Output the (x, y) coordinate of the center of the cell containing the given text.  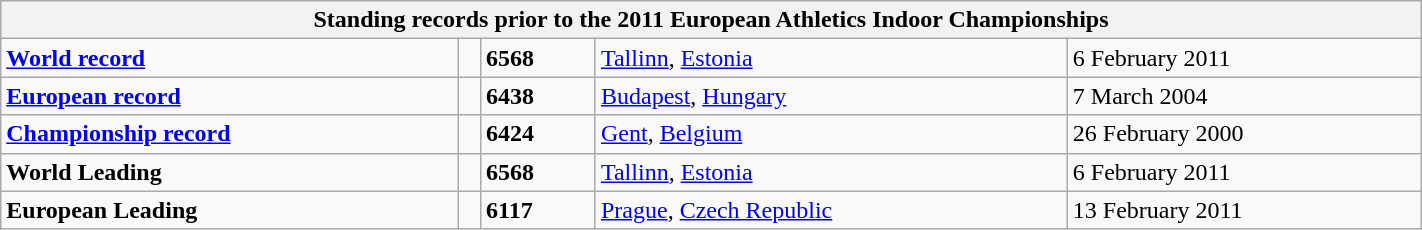
Championship record (230, 134)
World Leading (230, 172)
6438 (538, 96)
Budapest, Hungary (831, 96)
European record (230, 96)
7 March 2004 (1244, 96)
13 February 2011 (1244, 210)
26 February 2000 (1244, 134)
6424 (538, 134)
World record (230, 58)
6117 (538, 210)
Gent, Belgium (831, 134)
Prague, Czech Republic (831, 210)
Standing records prior to the 2011 European Athletics Indoor Championships (711, 20)
European Leading (230, 210)
